From the cell containing the given text, extract its center point as (X, Y) coordinate. 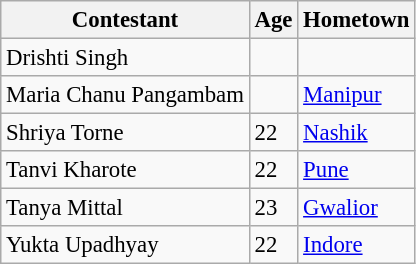
Yukta Upadhyay (125, 245)
23 (274, 208)
Hometown (356, 20)
Maria Chanu Pangambam (125, 95)
Tanvi Kharote (125, 170)
Shriya Torne (125, 133)
Contestant (125, 20)
Tanya Mittal (125, 208)
Manipur (356, 95)
Indore (356, 245)
Age (274, 20)
Pune (356, 170)
Nashik (356, 133)
Drishti Singh (125, 58)
Gwalior (356, 208)
